Provide the [X, Y] coordinate of the cell's center where the given text is located.  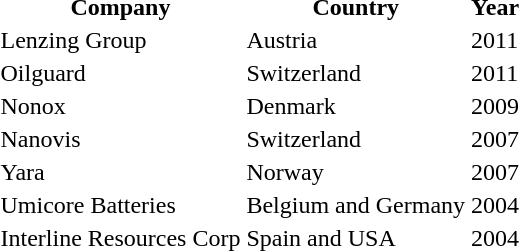
Denmark [356, 106]
Austria [356, 40]
Belgium and Germany [356, 205]
Norway [356, 172]
